Extract the (x, y) coordinate from the center of the cell holding the provided text.  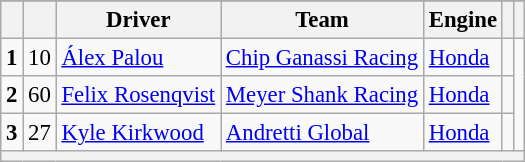
1 (12, 58)
27 (40, 133)
2 (12, 95)
3 (12, 133)
Meyer Shank Racing (322, 95)
10 (40, 58)
Andretti Global (322, 133)
60 (40, 95)
Kyle Kirkwood (138, 133)
Driver (138, 20)
Team (322, 20)
Álex Palou (138, 58)
Chip Ganassi Racing (322, 58)
Engine (462, 20)
Felix Rosenqvist (138, 95)
